Scan for the cell matching the given text and deliver its [x, y] coordinate at center. 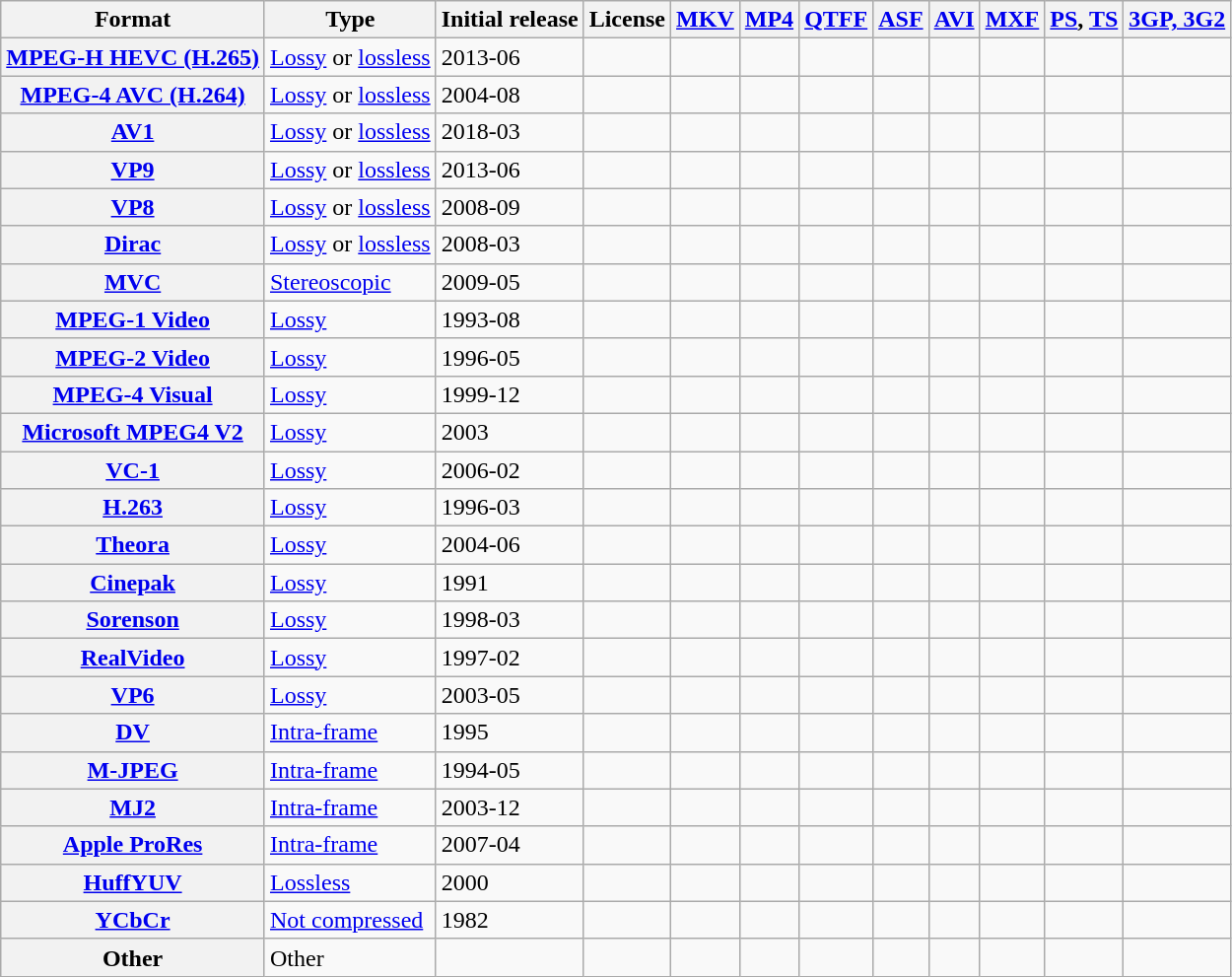
1996-05 [510, 357]
1991 [510, 583]
2003-12 [510, 807]
Cinepak [133, 583]
MP4 [769, 20]
1995 [510, 733]
Format [133, 20]
3GP, 3G2 [1177, 20]
Microsoft MPEG4 V2 [133, 432]
M-JPEG [133, 770]
MVC [133, 282]
Apple ProRes [133, 845]
VC-1 [133, 470]
2000 [510, 882]
1982 [510, 920]
MKV [706, 20]
RealVideo [133, 658]
DV [133, 733]
Initial release [510, 20]
2004-08 [510, 95]
AVI [954, 20]
HuffYUV [133, 882]
YCbCr [133, 920]
Sorenson [133, 620]
1997-02 [510, 658]
Not compressed [350, 920]
VP6 [133, 695]
MPEG-H HEVC (H.265) [133, 57]
MPEG-2 Video [133, 357]
H.263 [133, 508]
2009-05 [510, 282]
MPEG-4 AVC (H.264) [133, 95]
MPEG-4 Visual [133, 394]
2008-09 [510, 207]
MJ2 [133, 807]
License [627, 20]
QTFF [836, 20]
1994-05 [510, 770]
2006-02 [510, 470]
MPEG-1 Video [133, 319]
PS, TS [1084, 20]
AV1 [133, 132]
ASF [901, 20]
Dirac [133, 244]
VP9 [133, 170]
Stereoscopic [350, 282]
2004-06 [510, 545]
2007-04 [510, 845]
1993-08 [510, 319]
2003-05 [510, 695]
1996-03 [510, 508]
2018-03 [510, 132]
Type [350, 20]
1999-12 [510, 394]
2008-03 [510, 244]
1998-03 [510, 620]
MXF [1012, 20]
VP8 [133, 207]
Lossless [350, 882]
2003 [510, 432]
Theora [133, 545]
